From the cell containing the given text, extract its center point as (X, Y) coordinate. 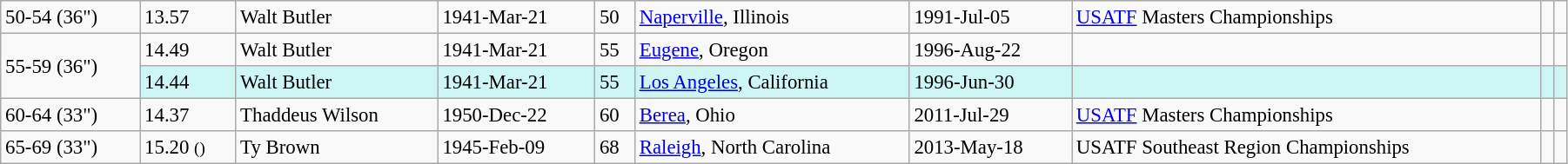
15.20 () (188, 148)
Thaddeus Wilson (337, 115)
1950-Dec-22 (517, 115)
1996-Jun-30 (990, 82)
Naperville, Illinois (772, 17)
50 (615, 17)
50-54 (36") (70, 17)
55-59 (36") (70, 66)
2011-Jul-29 (990, 115)
14.44 (188, 82)
60-64 (33") (70, 115)
1991-Jul-05 (990, 17)
Berea, Ohio (772, 115)
60 (615, 115)
Raleigh, North Carolina (772, 148)
Ty Brown (337, 148)
14.49 (188, 50)
Los Angeles, California (772, 82)
14.37 (188, 115)
2013-May-18 (990, 148)
1996-Aug-22 (990, 50)
13.57 (188, 17)
65-69 (33") (70, 148)
USATF Southeast Region Championships (1307, 148)
1945-Feb-09 (517, 148)
68 (615, 148)
Eugene, Oregon (772, 50)
